Return the [X, Y] coordinate for the center point of the cell that contains the specified text.  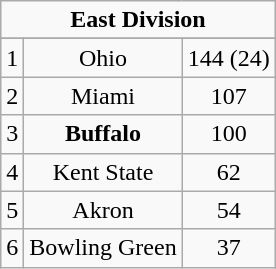
Ohio [103, 58]
37 [228, 248]
144 (24) [228, 58]
Bowling Green [103, 248]
107 [228, 96]
Akron [103, 210]
4 [12, 172]
Miami [103, 96]
1 [12, 58]
62 [228, 172]
100 [228, 134]
3 [12, 134]
East Division [138, 20]
54 [228, 210]
Kent State [103, 172]
6 [12, 248]
2 [12, 96]
5 [12, 210]
Buffalo [103, 134]
